Find where the given text appears and provide that cell's center as [X, Y] coordinate. 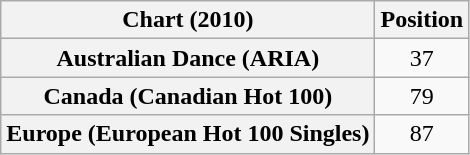
37 [422, 58]
79 [422, 96]
Position [422, 20]
87 [422, 134]
Canada (Canadian Hot 100) [188, 96]
Europe (European Hot 100 Singles) [188, 134]
Chart (2010) [188, 20]
Australian Dance (ARIA) [188, 58]
